Detect which cell encompasses the target text, then output its (X, Y) center coordinate. 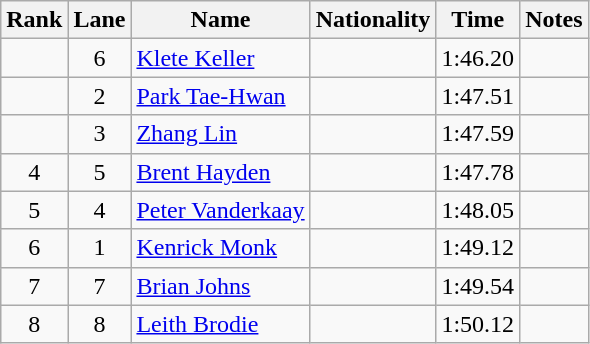
Time (478, 20)
1:48.05 (478, 210)
1 (100, 248)
1:49.12 (478, 248)
Brent Hayden (220, 172)
Rank (34, 20)
Name (220, 20)
1:47.78 (478, 172)
3 (100, 134)
1:46.20 (478, 58)
Zhang Lin (220, 134)
1:49.54 (478, 286)
Lane (100, 20)
Klete Keller (220, 58)
Notes (554, 20)
1:47.59 (478, 134)
Nationality (373, 20)
Park Tae-Hwan (220, 96)
1:47.51 (478, 96)
1:50.12 (478, 324)
Brian Johns (220, 286)
2 (100, 96)
Leith Brodie (220, 324)
Kenrick Monk (220, 248)
Peter Vanderkaay (220, 210)
